Return the [X, Y] coordinate for the center point of the cell that contains the specified text.  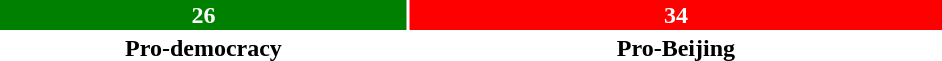
34 [676, 15]
26 [204, 15]
